Find where the given text appears and provide that cell's center as (x, y) coordinate. 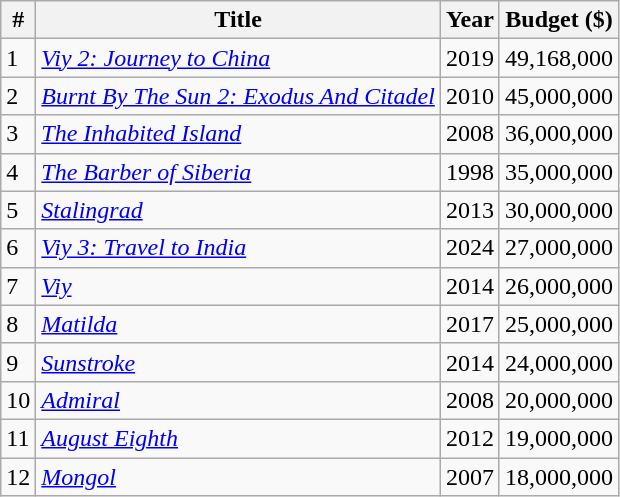
1 (18, 58)
Admiral (238, 400)
Sunstroke (238, 362)
The Barber of Siberia (238, 172)
2007 (470, 477)
20,000,000 (558, 400)
Stalingrad (238, 210)
August Eighth (238, 438)
Title (238, 20)
Viy 2: Journey to China (238, 58)
Viy 3: Travel to India (238, 248)
2 (18, 96)
10 (18, 400)
5 (18, 210)
36,000,000 (558, 134)
2012 (470, 438)
26,000,000 (558, 286)
The Inhabited Island (238, 134)
25,000,000 (558, 324)
24,000,000 (558, 362)
45,000,000 (558, 96)
Matilda (238, 324)
2010 (470, 96)
18,000,000 (558, 477)
Mongol (238, 477)
Viy (238, 286)
49,168,000 (558, 58)
8 (18, 324)
6 (18, 248)
2019 (470, 58)
Budget ($) (558, 20)
27,000,000 (558, 248)
3 (18, 134)
2013 (470, 210)
30,000,000 (558, 210)
1998 (470, 172)
2017 (470, 324)
12 (18, 477)
2024 (470, 248)
11 (18, 438)
4 (18, 172)
19,000,000 (558, 438)
35,000,000 (558, 172)
# (18, 20)
9 (18, 362)
Year (470, 20)
7 (18, 286)
Burnt By The Sun 2: Exodus And Citadel (238, 96)
